For the text-containing cell, return its midpoint in [x, y] coordinate format. 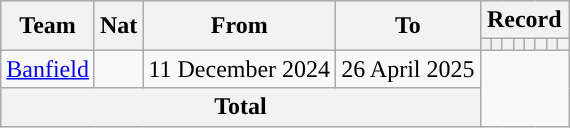
Total [240, 107]
11 December 2024 [240, 69]
To [408, 26]
Team [48, 26]
Nat [118, 26]
From [240, 26]
26 April 2025 [408, 69]
Banfield [48, 69]
Record [524, 20]
